Identify which cell holds the provided text, then report its [x, y] central coordinate. 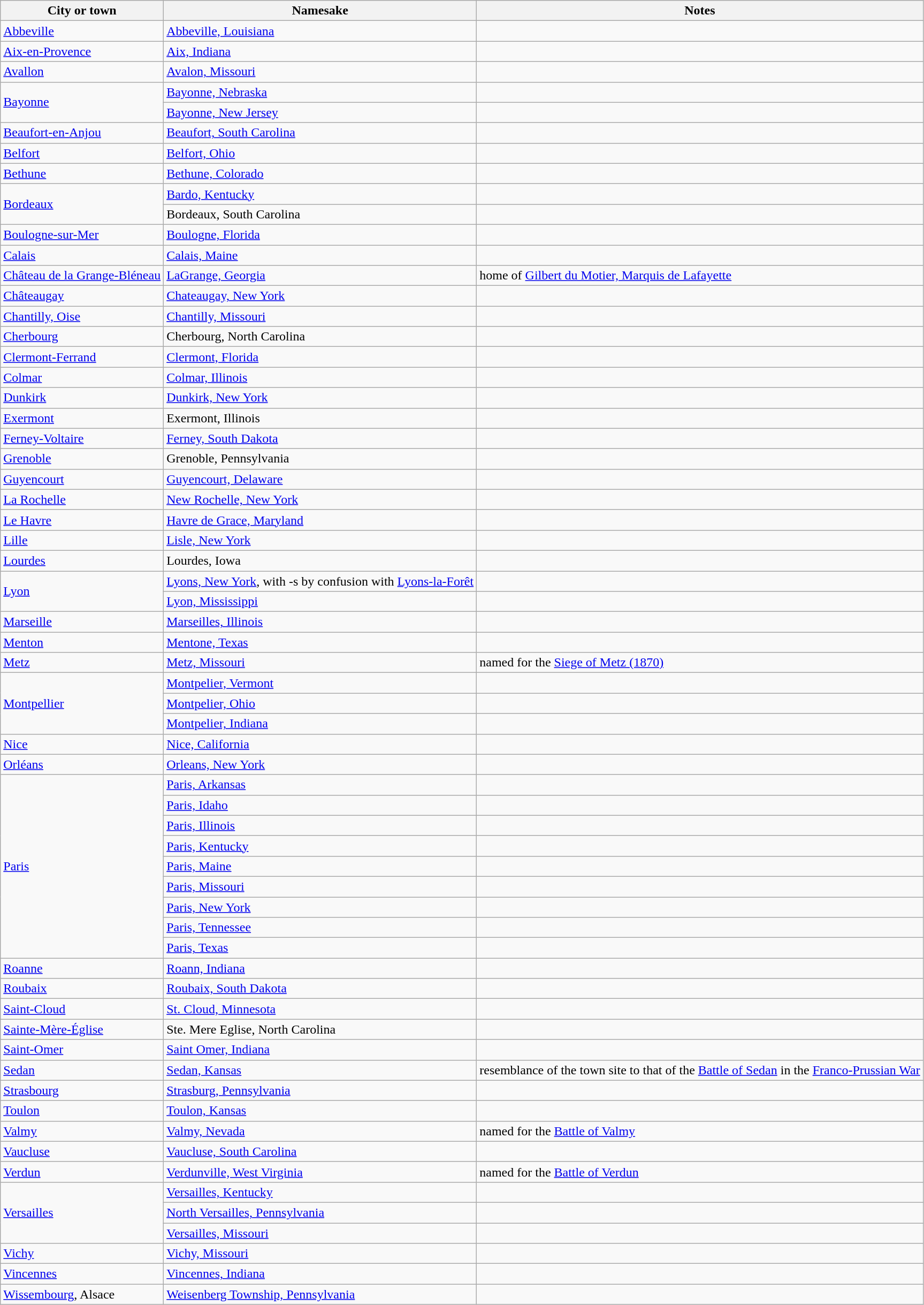
Sedan, Kansas [320, 1070]
Vichy, Missouri [320, 1254]
Exermont, Illinois [320, 418]
Bayonne, New Jersey [320, 112]
Clermont, Florida [320, 357]
Abbeville, Louisiana [320, 31]
Nice [82, 744]
Bordeaux, South Carolina [320, 214]
Dunkirk [82, 398]
Dunkirk, New York [320, 398]
Paris, Arkansas [320, 785]
Vaucluse [82, 1151]
Cherbourg, North Carolina [320, 337]
Roanne [82, 968]
Bordeaux [82, 204]
Chantilly, Oise [82, 316]
Ferney, South Dakota [320, 438]
Paris, Maine [320, 866]
Colmar [82, 377]
Vincennes, Indiana [320, 1274]
Paris, New York [320, 907]
Guyencourt, Delaware [320, 479]
Clermont-Ferrand [82, 357]
Montpelier, Ohio [320, 703]
Belfort [82, 153]
Guyencourt [82, 479]
Avalon, Missouri [320, 72]
Chateaugay, New York [320, 296]
Lyon, Mississippi [320, 602]
Belfort, Ohio [320, 153]
Aix-en-Provence [82, 51]
Weisenberg Township, Pennsylvania [320, 1294]
Saint Omer, Indiana [320, 1050]
Paris, Idaho [320, 805]
named for the Battle of Valmy [700, 1131]
Versailles [82, 1212]
Orleans, New York [320, 764]
home of Gilbert du Motier, Marquis de Lafayette [700, 276]
Chantilly, Missouri [320, 316]
Abbeville [82, 31]
Paris, Tennessee [320, 928]
New Rochelle, New York [320, 499]
Roubaix, South Dakota [320, 989]
Namesake [320, 11]
Vaucluse, South Carolina [320, 1151]
Saint-Cloud [82, 1009]
Marseille [82, 622]
Bayonne, Nebraska [320, 92]
Valmy, Nevada [320, 1131]
Toulon, Kansas [320, 1111]
Mentone, Texas [320, 642]
Grenoble, Pennsylvania [320, 459]
Verdun [82, 1172]
Aix, Indiana [320, 51]
Verdunville, West Virginia [320, 1172]
Roubaix [82, 989]
Bayonne [82, 102]
City or town [82, 11]
Metz, Missouri [320, 663]
Grenoble [82, 459]
Orléans [82, 764]
Wissembourg, Alsace [82, 1294]
Châteaugay [82, 296]
Montpellier [82, 703]
Paris, Texas [320, 948]
Paris [82, 866]
Paris, Illinois [320, 825]
Cherbourg [82, 337]
named for the Siege of Metz (1870) [700, 663]
Marseilles, Illinois [320, 622]
Boulogne, Florida [320, 234]
Versailles, Kentucky [320, 1192]
Lyon [82, 591]
Versailles, Missouri [320, 1233]
Sainte-Mère-Église [82, 1029]
Le Havre [82, 520]
named for the Battle of Verdun [700, 1172]
Beaufort, South Carolina [320, 133]
Ste. Mere Eglise, North Carolina [320, 1029]
Lyons, New York, with -s by confusion with Lyons-la-Forêt [320, 581]
Lisle, New York [320, 540]
Vincennes [82, 1274]
Bethune, Colorado [320, 173]
Colmar, Illinois [320, 377]
Boulogne-sur-Mer [82, 234]
Calais [82, 255]
Valmy [82, 1131]
Toulon [82, 1111]
La Rochelle [82, 499]
Havre de Grace, Maryland [320, 520]
Metz [82, 663]
Bardo, Kentucky [320, 194]
Bethune [82, 173]
Montpelier, Indiana [320, 724]
Sedan [82, 1070]
Château de la Grange-Bléneau [82, 276]
Strasbourg [82, 1090]
Exermont [82, 418]
Lille [82, 540]
Paris, Missouri [320, 886]
Vichy [82, 1254]
Beaufort-en-Anjou [82, 133]
Roann, Indiana [320, 968]
Montpelier, Vermont [320, 683]
Paris, Kentucky [320, 846]
Menton [82, 642]
Avallon [82, 72]
resemblance of the town site to that of the Battle of Sedan in the Franco-Prussian War [700, 1070]
LaGrange, Georgia [320, 276]
Nice, California [320, 744]
Lourdes [82, 560]
Strasburg, Pennsylvania [320, 1090]
Lourdes, Iowa [320, 560]
Ferney-Voltaire [82, 438]
Saint-Omer [82, 1050]
Notes [700, 11]
St. Cloud, Minnesota [320, 1009]
Calais, Maine [320, 255]
North Versailles, Pennsylvania [320, 1212]
